Scan for the cell matching the given text and deliver its [X, Y] coordinate at center. 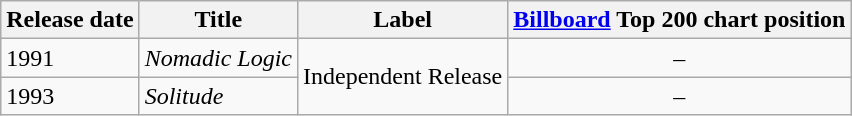
Solitude [218, 96]
1991 [70, 58]
Title [218, 20]
Billboard Top 200 chart position [680, 20]
1993 [70, 96]
Independent Release [402, 77]
Release date [70, 20]
Nomadic Logic [218, 58]
Label [402, 20]
